Search for the cell housing the specified text and yield its [X, Y] center coordinate. 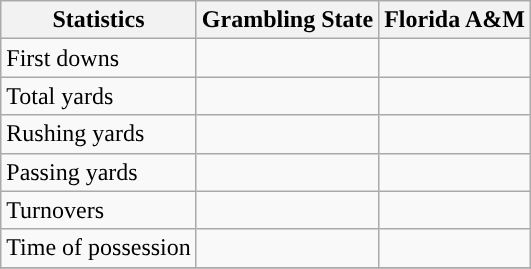
Florida A&M [455, 20]
Rushing yards [99, 134]
Passing yards [99, 172]
First downs [99, 58]
Turnovers [99, 210]
Statistics [99, 20]
Time of possession [99, 248]
Grambling State [287, 20]
Total yards [99, 96]
